Scan for the cell matching the given text and deliver its (x, y) coordinate at center. 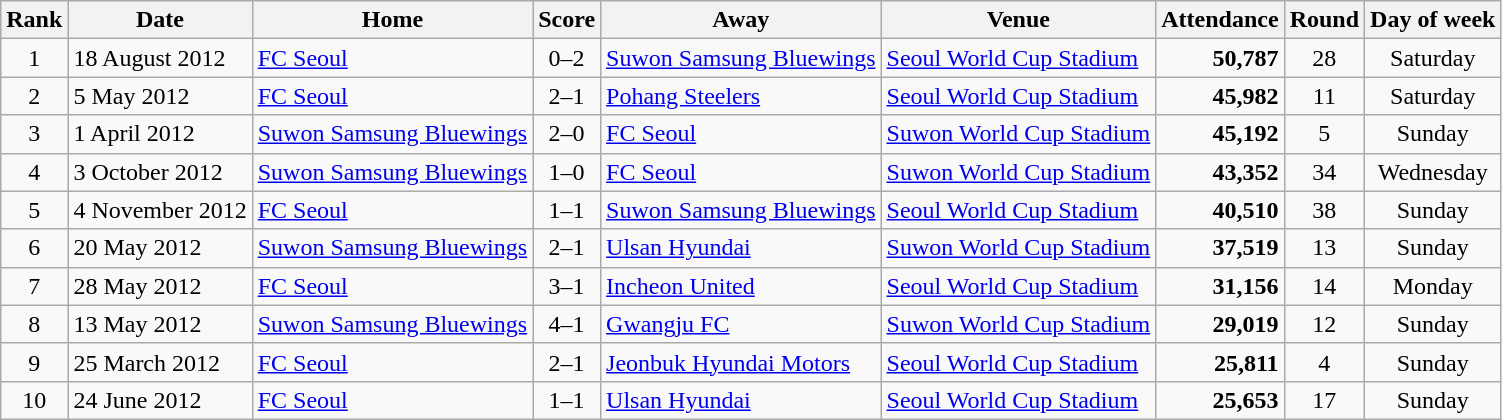
11 (1324, 96)
10 (34, 400)
14 (1324, 286)
6 (34, 248)
28 May 2012 (160, 286)
Date (160, 20)
2–0 (567, 134)
8 (34, 324)
2 (34, 96)
0–2 (567, 58)
9 (34, 362)
Day of week (1433, 20)
3–1 (567, 286)
38 (1324, 210)
13 (1324, 248)
31,156 (1220, 286)
Jeonbuk Hyundai Motors (741, 362)
37,519 (1220, 248)
34 (1324, 172)
Attendance (1220, 20)
Away (741, 20)
3 October 2012 (160, 172)
28 (1324, 58)
Round (1324, 20)
Pohang Steelers (741, 96)
Rank (34, 20)
1 April 2012 (160, 134)
25,653 (1220, 400)
Incheon United (741, 286)
1–0 (567, 172)
7 (34, 286)
13 May 2012 (160, 324)
Monday (1433, 286)
43,352 (1220, 172)
Score (567, 20)
4 November 2012 (160, 210)
25,811 (1220, 362)
Home (392, 20)
20 May 2012 (160, 248)
Gwangju FC (741, 324)
Venue (1018, 20)
45,982 (1220, 96)
12 (1324, 324)
3 (34, 134)
45,192 (1220, 134)
Wednesday (1433, 172)
24 June 2012 (160, 400)
18 August 2012 (160, 58)
17 (1324, 400)
4–1 (567, 324)
29,019 (1220, 324)
50,787 (1220, 58)
40,510 (1220, 210)
25 March 2012 (160, 362)
1 (34, 58)
5 May 2012 (160, 96)
